Scan for the cell matching the given text and deliver its [X, Y] coordinate at center. 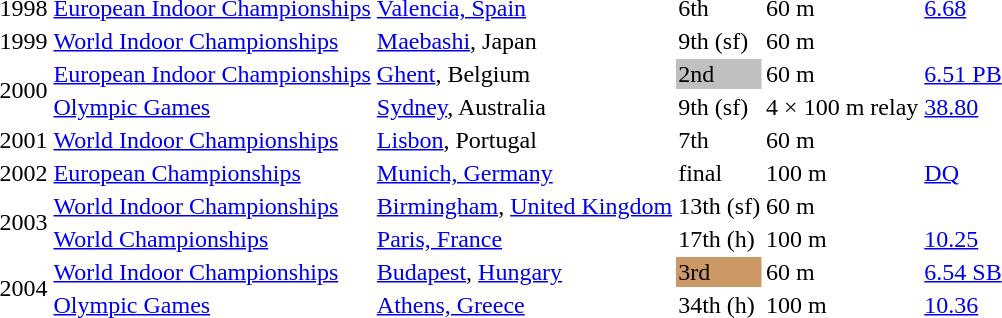
4 × 100 m relay [842, 107]
17th (h) [720, 239]
World Championships [212, 239]
13th (sf) [720, 206]
Birmingham, United Kingdom [524, 206]
Olympic Games [212, 107]
European Indoor Championships [212, 74]
Sydney, Australia [524, 107]
Maebashi, Japan [524, 41]
7th [720, 140]
Ghent, Belgium [524, 74]
European Championships [212, 173]
final [720, 173]
Munich, Germany [524, 173]
Paris, France [524, 239]
2nd [720, 74]
Lisbon, Portugal [524, 140]
Budapest, Hungary [524, 272]
3rd [720, 272]
